Locate the cell with the specified text and output its (x, y) center coordinate. 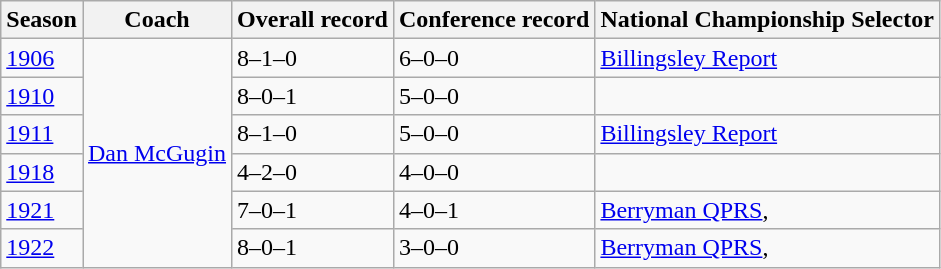
6–0–0 (494, 58)
Conference record (494, 20)
1918 (42, 172)
Overall record (313, 20)
Season (42, 20)
Dan McGugin (156, 153)
7–0–1 (313, 210)
1922 (42, 248)
Coach (156, 20)
4–2–0 (313, 172)
1911 (42, 134)
1910 (42, 96)
1921 (42, 210)
National Championship Selector (767, 20)
1906 (42, 58)
4–0–0 (494, 172)
3–0–0 (494, 248)
4–0–1 (494, 210)
